Scan for the cell matching the given text and deliver its [X, Y] coordinate at center. 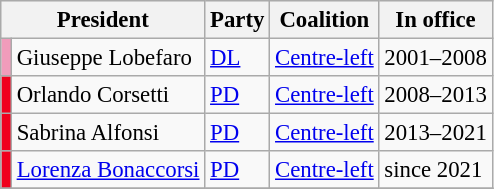
President [103, 20]
2001–2008 [436, 58]
2013–2021 [436, 133]
In office [436, 20]
Party [238, 20]
Orlando Corsetti [108, 95]
Coalition [324, 20]
DL [238, 58]
since 2021 [436, 170]
2008–2013 [436, 95]
Lorenza Bonaccorsi [108, 170]
Giuseppe Lobefaro [108, 58]
Sabrina Alfonsi [108, 133]
